Search for the cell housing the specified text and yield its (X, Y) center coordinate. 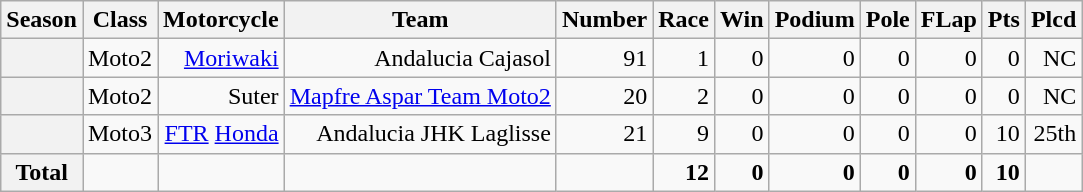
20 (604, 96)
Number (604, 20)
Season (42, 20)
Andalucia JHK Laglisse (420, 134)
9 (684, 134)
Total (42, 172)
Suter (222, 96)
Plcd (1053, 20)
Team (420, 20)
25th (1053, 134)
91 (604, 58)
Win (742, 20)
FTR Honda (222, 134)
FLap (948, 20)
Moriwaki (222, 58)
Andalucia Cajasol (420, 58)
Race (684, 20)
Pts (1004, 20)
2 (684, 96)
Podium (814, 20)
12 (684, 172)
Moto3 (120, 134)
Mapfre Aspar Team Moto2 (420, 96)
1 (684, 58)
Class (120, 20)
21 (604, 134)
Motorcycle (222, 20)
Pole (888, 20)
